Capture the cell that displays the provided text and extract its (X, Y) central coordinate. 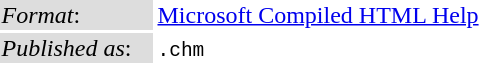
Published as: (76, 48)
Format: (76, 15)
